Search for the cell housing the specified text and yield its [X, Y] center coordinate. 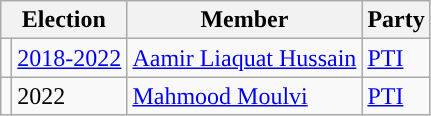
2022 [70, 96]
Mahmood Moulvi [244, 96]
Party [396, 20]
Election [64, 20]
Member [244, 20]
2018-2022 [70, 58]
Aamir Liaquat Hussain [244, 58]
